Scan for the cell matching the given text and deliver its [x, y] coordinate at center. 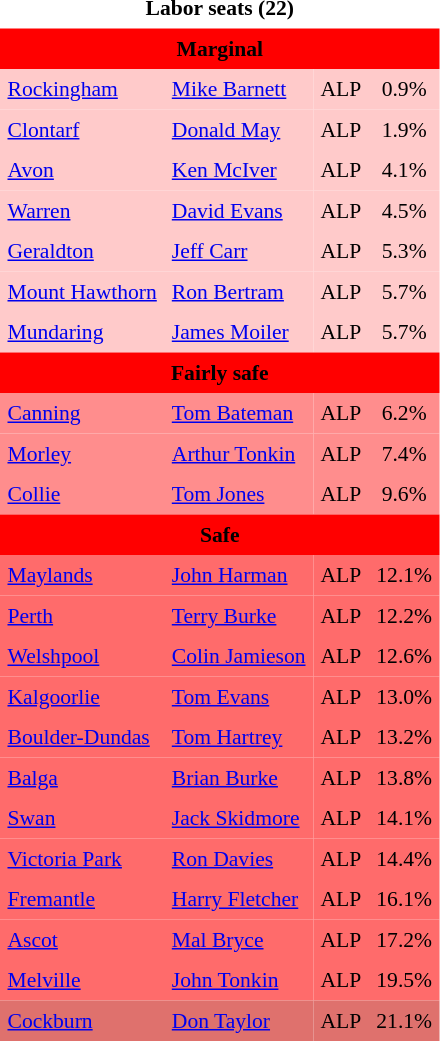
Warren [82, 210]
Arthur Tonkin [238, 453]
0.9% [404, 89]
1.9% [404, 129]
16.1% [404, 899]
Melville [82, 980]
James Moiler [238, 332]
Ron Davies [238, 858]
Mal Bryce [238, 939]
Tom Bateman [238, 413]
13.8% [404, 777]
Mount Hawthorn [82, 291]
Clontarf [82, 129]
John Harman [238, 575]
Mike Barnett [238, 89]
Avon [82, 170]
7.4% [404, 453]
13.2% [404, 737]
Welshpool [82, 656]
14.4% [404, 858]
Collie [82, 494]
12.2% [404, 615]
Balga [82, 777]
Tom Evans [238, 696]
Kalgoorlie [82, 696]
John Tonkin [238, 980]
5.3% [404, 251]
Tom Jones [238, 494]
9.6% [404, 494]
Victoria Park [82, 858]
Terry Burke [238, 615]
Fairly safe [220, 372]
Safe [220, 534]
Tom Hartrey [238, 737]
Perth [82, 615]
Boulder-Dundas [82, 737]
6.2% [404, 413]
4.1% [404, 170]
Ken McIver [238, 170]
4.5% [404, 210]
Donald May [238, 129]
Colin Jamieson [238, 656]
Swan [82, 818]
Fremantle [82, 899]
12.1% [404, 575]
Brian Burke [238, 777]
21.1% [404, 1020]
17.2% [404, 939]
12.6% [404, 656]
Ascot [82, 939]
Jeff Carr [238, 251]
14.1% [404, 818]
Ron Bertram [238, 291]
13.0% [404, 696]
Marginal [220, 48]
Don Taylor [238, 1020]
Cockburn [82, 1020]
Harry Fletcher [238, 899]
Morley [82, 453]
Maylands [82, 575]
David Evans [238, 210]
19.5% [404, 980]
Canning [82, 413]
Geraldton [82, 251]
Rockingham [82, 89]
Mundaring [82, 332]
Jack Skidmore [238, 818]
